Capture the cell that displays the provided text and extract its [X, Y] central coordinate. 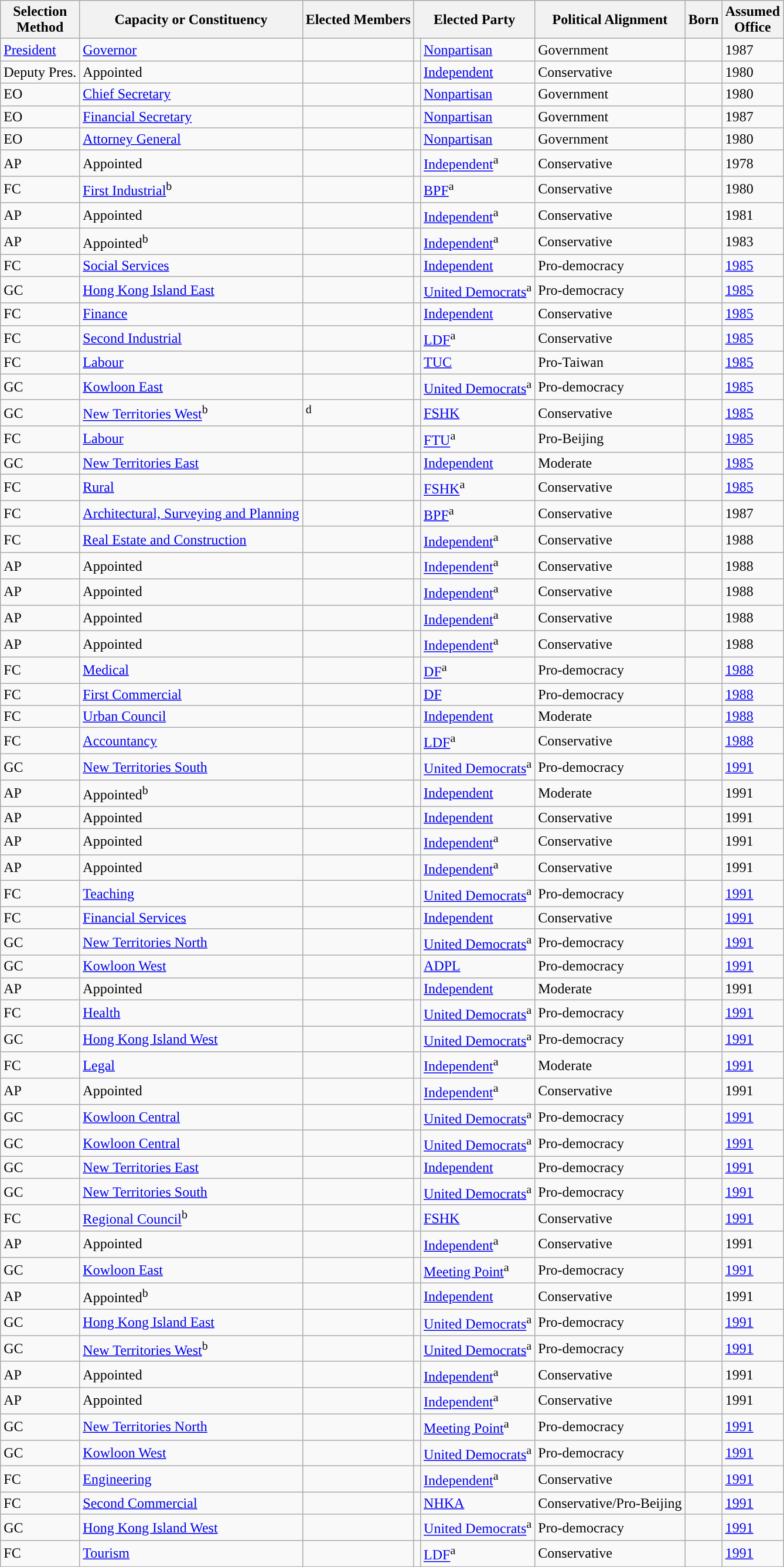
Health [191, 1013]
SelectionMethod [40, 20]
1981 [752, 216]
Urban Council [191, 717]
First Commercial [191, 694]
DFa [478, 670]
Pro-Taiwan [610, 363]
Finance [191, 314]
AssumedOffice [752, 20]
Rural [191, 488]
Capacity or Constituency [191, 20]
Deputy Pres. [40, 72]
Born [703, 20]
d [358, 413]
Governor [191, 50]
Accountancy [191, 741]
Second Commercial [191, 1503]
Social Services [191, 265]
Pro-Beijing [610, 440]
FSHKa [478, 488]
Legal [191, 1065]
President [40, 50]
Second Industrial [191, 339]
Chief Secretary [191, 94]
Attorney General [191, 139]
Elected Members [358, 20]
DF [478, 694]
Financial Services [191, 918]
Political Alignment [610, 20]
Conservative/Pro-Beijing [610, 1503]
1978 [752, 163]
Engineering [191, 1479]
FTUa [478, 440]
Elected Party [474, 20]
Architectural, Surveying and Planning [191, 513]
First Industrialb [191, 190]
Medical [191, 670]
TUC [478, 363]
Real Estate and Construction [191, 539]
Financial Secretary [191, 117]
Teaching [191, 894]
1983 [752, 241]
ADPL [478, 966]
NHKA [478, 1503]
Tourism [191, 1554]
Regional Councilb [191, 1218]
